Find where the given text appears and provide that cell's center as (X, Y) coordinate. 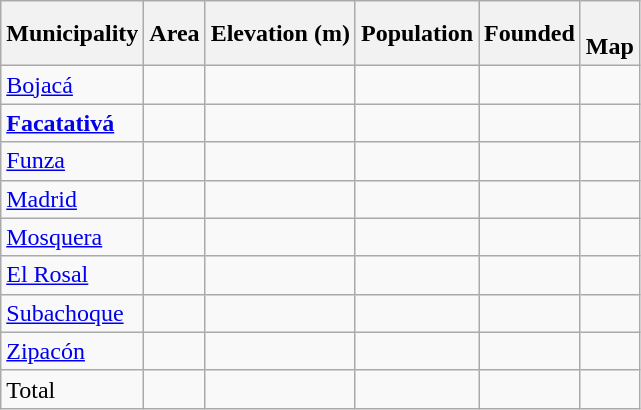
El Rosal (72, 275)
Total (72, 389)
Zipacón (72, 351)
Madrid (72, 199)
Founded (530, 34)
Map (610, 34)
Mosquera (72, 237)
Population (416, 34)
Elevation (m) (280, 34)
Area (174, 34)
Facatativá (72, 123)
Bojacá (72, 85)
Subachoque (72, 313)
Municipality (72, 34)
Funza (72, 161)
